Extract the (x, y) coordinate from the center of the cell holding the provided text.  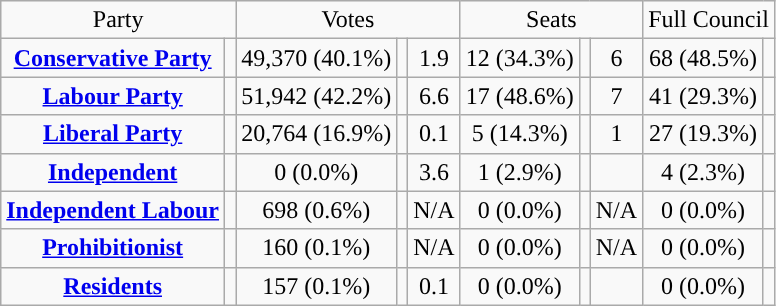
1 (2.9%) (520, 172)
Residents (113, 286)
Liberal Party (113, 134)
Full Council (709, 20)
1 (616, 134)
Independent Labour (113, 210)
68 (48.5%) (704, 58)
Conservative Party (113, 58)
27 (19.3%) (704, 134)
160 (0.1%) (316, 248)
698 (0.6%) (316, 210)
6 (616, 58)
5 (14.3%) (520, 134)
Votes (348, 20)
1.9 (434, 58)
12 (34.3%) (520, 58)
Independent (113, 172)
20,764 (16.9%) (316, 134)
4 (2.3%) (704, 172)
41 (29.3%) (704, 96)
Prohibitionist (113, 248)
7 (616, 96)
3.6 (434, 172)
Seats (552, 20)
49,370 (40.1%) (316, 58)
157 (0.1%) (316, 286)
6.6 (434, 96)
51,942 (42.2%) (316, 96)
17 (48.6%) (520, 96)
Labour Party (113, 96)
Party (118, 20)
